Search for the cell housing the specified text and yield its (x, y) center coordinate. 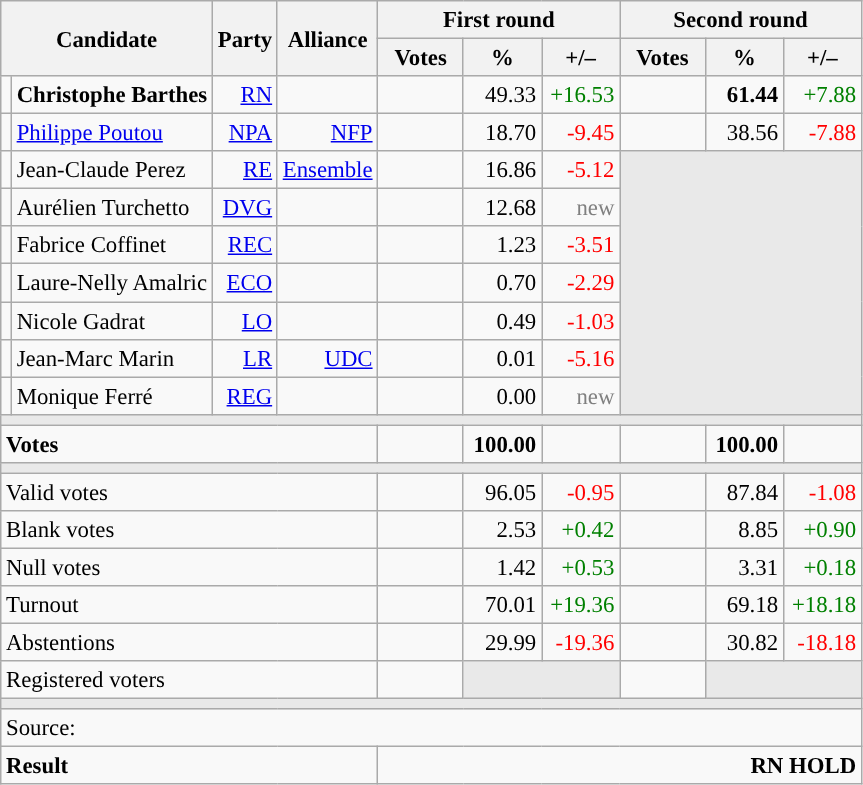
Abstentions (190, 643)
0.01 (502, 358)
Source: (432, 728)
ECO (244, 283)
18.70 (502, 133)
+18.18 (822, 605)
16.86 (502, 170)
-5.16 (581, 358)
Valid votes (190, 492)
0.00 (502, 396)
+0.42 (581, 530)
96.05 (502, 492)
3.31 (744, 567)
38.56 (744, 133)
Second round (741, 20)
70.01 (502, 605)
49.33 (502, 95)
Null votes (190, 567)
+0.18 (822, 567)
-5.12 (581, 170)
-1.08 (822, 492)
Jean-Claude Perez (112, 170)
Christophe Barthes (112, 95)
8.85 (744, 530)
-0.95 (581, 492)
Aurélien Turchetto (112, 208)
29.99 (502, 643)
NFP (327, 133)
Result (190, 766)
-18.18 (822, 643)
RN HOLD (620, 766)
12.68 (502, 208)
+0.90 (822, 530)
+16.53 (581, 95)
+19.36 (581, 605)
-2.29 (581, 283)
-19.36 (581, 643)
REC (244, 245)
DVG (244, 208)
+7.88 (822, 95)
Ensemble (327, 170)
1.42 (502, 567)
UDC (327, 358)
+0.53 (581, 567)
-1.03 (581, 321)
Candidate (107, 38)
LO (244, 321)
Monique Ferré (112, 396)
Jean-Marc Marin (112, 358)
61.44 (744, 95)
1.23 (502, 245)
Party (244, 38)
Alliance (327, 38)
-7.88 (822, 133)
-3.51 (581, 245)
-9.45 (581, 133)
0.70 (502, 283)
2.53 (502, 530)
0.49 (502, 321)
Blank votes (190, 530)
30.82 (744, 643)
Laure-Nelly Amalric (112, 283)
69.18 (744, 605)
Fabrice Coffinet (112, 245)
Nicole Gadrat (112, 321)
REG (244, 396)
NPA (244, 133)
87.84 (744, 492)
LR (244, 358)
Registered voters (190, 680)
RE (244, 170)
Turnout (190, 605)
First round (499, 20)
RN (244, 95)
Philippe Poutou (112, 133)
